Provide the (x, y) coordinate of the cell's center where the given text is located.  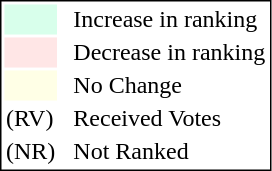
Increase in ranking (170, 19)
Decrease in ranking (170, 53)
No Change (170, 85)
Not Ranked (170, 151)
(NR) (30, 151)
Received Votes (170, 119)
(RV) (30, 119)
